Locate the cell with the specified text and output its [x, y] center coordinate. 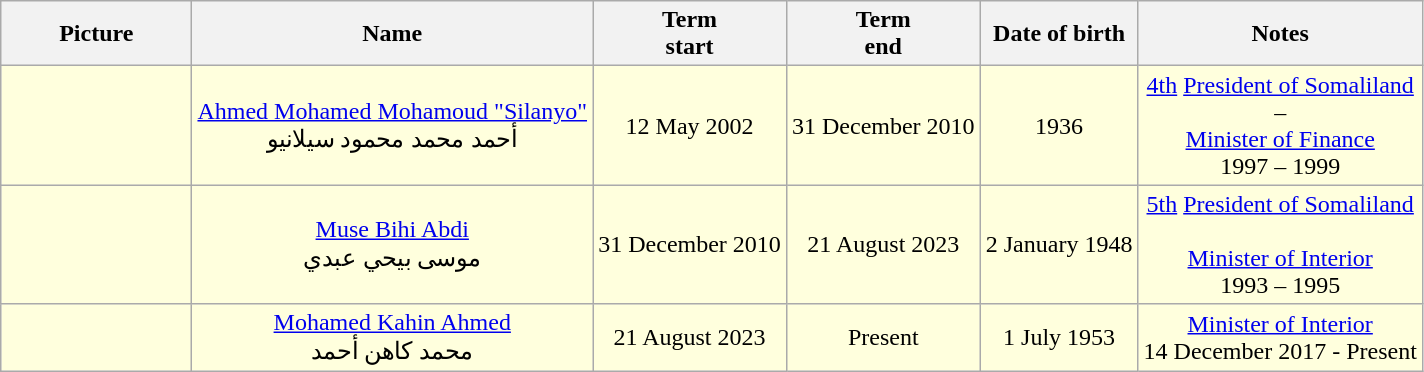
Date of birth [1059, 34]
1936 [1059, 126]
Muse Bihi Abdi موسى بيحي عبدي [392, 244]
1 July 1953 [1059, 338]
Ahmed Mohamed Mohamoud "Silanyo" أحمد محمد محمود سيلانيو [392, 126]
Present [883, 338]
2 January 1948 [1059, 244]
5th President of Somaliland Minister of Interior 1993 – 1995 [1280, 244]
Minister of Interior 14 December 2017 - Present [1280, 338]
Picture [96, 34]
Termstart [690, 34]
Mohamed Kahin Ahmed محمد كاهن أحمد [392, 338]
4th President of Somaliland – Minister of Finance 1997 – 1999 [1280, 126]
Name [392, 34]
12 May 2002 [690, 126]
Termend [883, 34]
Notes [1280, 34]
